Extract the [x, y] coordinate from the center of the cell holding the provided text.  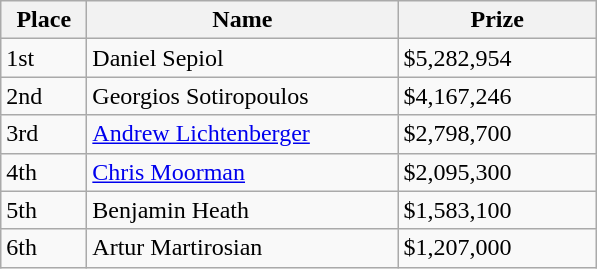
Daniel Sepiol [242, 58]
4th [44, 172]
Artur Martirosian [242, 248]
1st [44, 58]
Name [242, 20]
3rd [44, 134]
6th [44, 248]
Georgios Sotiropoulos [242, 96]
Place [44, 20]
$4,167,246 [498, 96]
Chris Moorman [242, 172]
5th [44, 210]
$1,583,100 [498, 210]
Benjamin Heath [242, 210]
$2,095,300 [498, 172]
$1,207,000 [498, 248]
Andrew Lichtenberger [242, 134]
2nd [44, 96]
$5,282,954 [498, 58]
$2,798,700 [498, 134]
Prize [498, 20]
